Capture the cell that displays the provided text and extract its (X, Y) central coordinate. 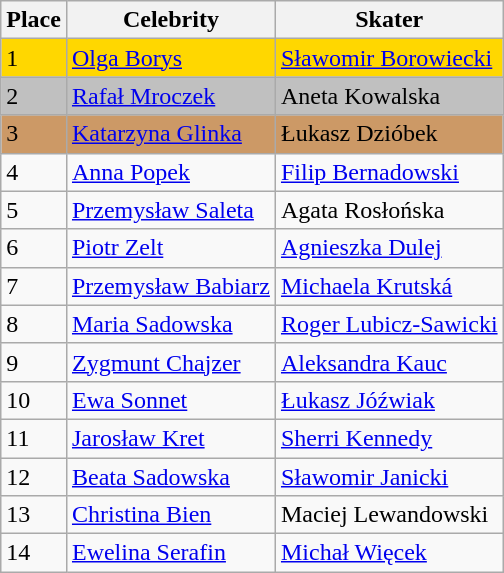
Ewelina Serafin (170, 553)
8 (34, 324)
Celebrity (170, 20)
Skater (389, 20)
Przemysław Babiarz (170, 286)
Maria Sadowska (170, 324)
Piotr Zelt (170, 248)
Łukasz Jóźwiak (389, 400)
Sławomir Janicki (389, 477)
Anna Popek (170, 172)
11 (34, 438)
Maciej Lewandowski (389, 515)
14 (34, 553)
Rafał Mroczek (170, 96)
Olga Borys (170, 58)
Roger Lubicz-Sawicki (389, 324)
13 (34, 515)
Beata Sadowska (170, 477)
Jarosław Kret (170, 438)
1 (34, 58)
Christina Bien (170, 515)
Agata Rosłońska (389, 210)
Łukasz Dzióbek (389, 134)
3 (34, 134)
Michał Więcek (389, 553)
Katarzyna Glinka (170, 134)
Agnieszka Dulej (389, 248)
Aneta Kowalska (389, 96)
6 (34, 248)
Place (34, 20)
Zygmunt Chajzer (170, 362)
9 (34, 362)
2 (34, 96)
4 (34, 172)
Aleksandra Kauc (389, 362)
5 (34, 210)
12 (34, 477)
Michaela Krutská (389, 286)
Sławomir Borowiecki (389, 58)
Ewa Sonnet (170, 400)
7 (34, 286)
Sherri Kennedy (389, 438)
Filip Bernadowski (389, 172)
10 (34, 400)
Przemysław Saleta (170, 210)
